Scan for the cell matching the given text and deliver its [x, y] coordinate at center. 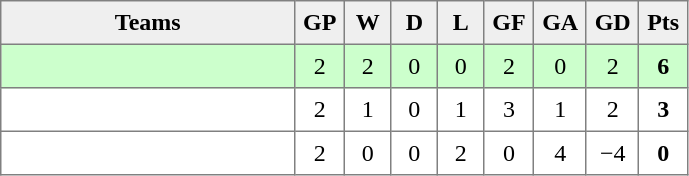
Pts [663, 23]
4 [560, 153]
GA [560, 23]
6 [663, 66]
D [414, 23]
L [461, 23]
GP [320, 23]
W [368, 23]
GF [509, 23]
GD [612, 23]
Teams [148, 23]
−4 [612, 153]
